Scan for the cell matching the given text and deliver its (X, Y) coordinate at center. 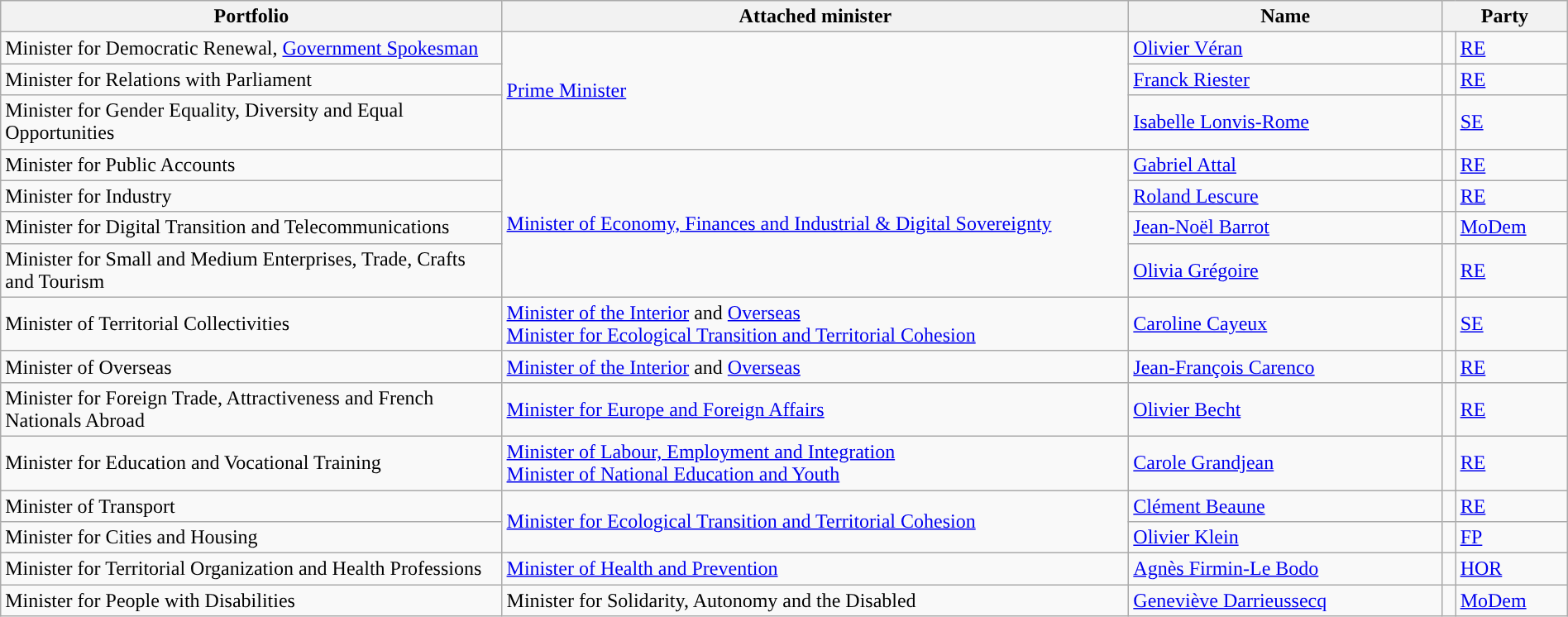
Minister for Education and Vocational Training (251, 463)
Minister of Overseas (251, 366)
Isabelle Lonvis-Rome (1285, 122)
Minister for Territorial Organization and Health Professions (251, 569)
Minister for Small and Medium Enterprises, Trade, Crafts and Tourism (251, 270)
Jean-François Carenco (1285, 366)
Minister for Ecological Transition and Territorial Cohesion (815, 521)
Prime Minister (815, 91)
Carole Grandjean (1285, 463)
FP (1512, 538)
Minister for Democratic Renewal, Government Spokesman (251, 48)
Minister of Labour, Employment and IntegrationMinister of National Education and Youth (815, 463)
Olivia Grégoire (1285, 270)
Caroline Cayeux (1285, 324)
Minister for Solidarity, Autonomy and the Disabled (815, 600)
Minister for Foreign Trade, Attractiveness and French Nationals Abroad (251, 409)
Minister of Economy, Finances and Industrial & Digital Sovereignty (815, 223)
Minister of the Interior and OverseasMinister for Ecological Transition and Territorial Cohesion (815, 324)
HOR (1512, 569)
Minister for Public Accounts (251, 165)
Gabriel Attal (1285, 165)
Minister for People with Disabilities (251, 600)
Minister for Gender Equality, Diversity and Equal Opportunities (251, 122)
Clément Beaune (1285, 505)
Attached minister (815, 17)
Portfolio (251, 17)
Minister of Health and Prevention (815, 569)
Olivier Becht (1285, 409)
Name (1285, 17)
Geneviève Darrieussecq (1285, 600)
Olivier Klein (1285, 538)
Minister for Digital Transition and Telecommunications (251, 227)
Minister for Cities and Housing (251, 538)
Roland Lescure (1285, 196)
Franck Riester (1285, 79)
Minister for Europe and Foreign Affairs (815, 409)
Minister for Industry (251, 196)
Party (1505, 17)
Minister of the Interior and Overseas (815, 366)
Olivier Véran (1285, 48)
Minister of Territorial Collectivities (251, 324)
Agnès Firmin-Le Bodo (1285, 569)
Jean-Noël Barrot (1285, 227)
Minister for Relations with Parliament (251, 79)
Minister of Transport (251, 505)
